Search for the cell housing the specified text and yield its (x, y) center coordinate. 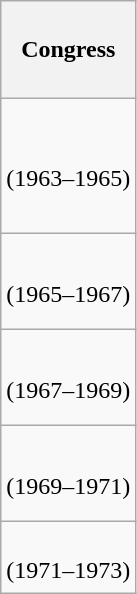
(1963–1965) (68, 166)
(1967–1969) (68, 377)
(1971–1973) (68, 557)
(1965–1967) (68, 281)
Congress (68, 50)
(1969–1971) (68, 473)
